Output the (X, Y) coordinate of the center of the cell containing the given text.  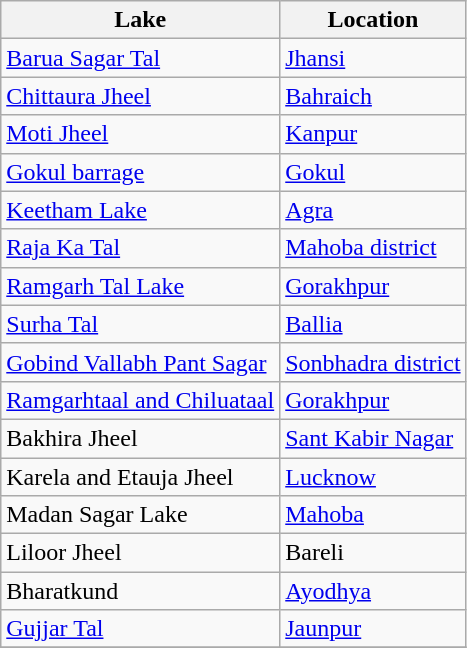
Location (373, 20)
Gobind Vallabh Pant Sagar (140, 362)
Bharatkund (140, 591)
Ayodhya (373, 591)
Bahraich (373, 96)
Lake (140, 20)
Ramgarhtaal and Chiluataal (140, 400)
Jaunpur (373, 629)
Sonbhadra district (373, 362)
Liloor Jheel (140, 553)
Barua Sagar Tal (140, 58)
Gujjar Tal (140, 629)
Gokul barrage (140, 172)
Agra (373, 210)
Ballia (373, 324)
Madan Sagar Lake (140, 515)
Bakhira Jheel (140, 438)
Lucknow (373, 477)
Moti Jheel (140, 134)
Ramgarh Tal Lake (140, 286)
Keetham Lake (140, 210)
Sant Kabir Nagar (373, 438)
Chittaura Jheel (140, 96)
Kanpur (373, 134)
Mahoba district (373, 248)
Gokul (373, 172)
Jhansi (373, 58)
Bareli (373, 553)
Mahoba (373, 515)
Raja Ka Tal (140, 248)
Karela and Etauja Jheel (140, 477)
Surha Tal (140, 324)
